Detect which cell encompasses the target text, then output its [x, y] center coordinate. 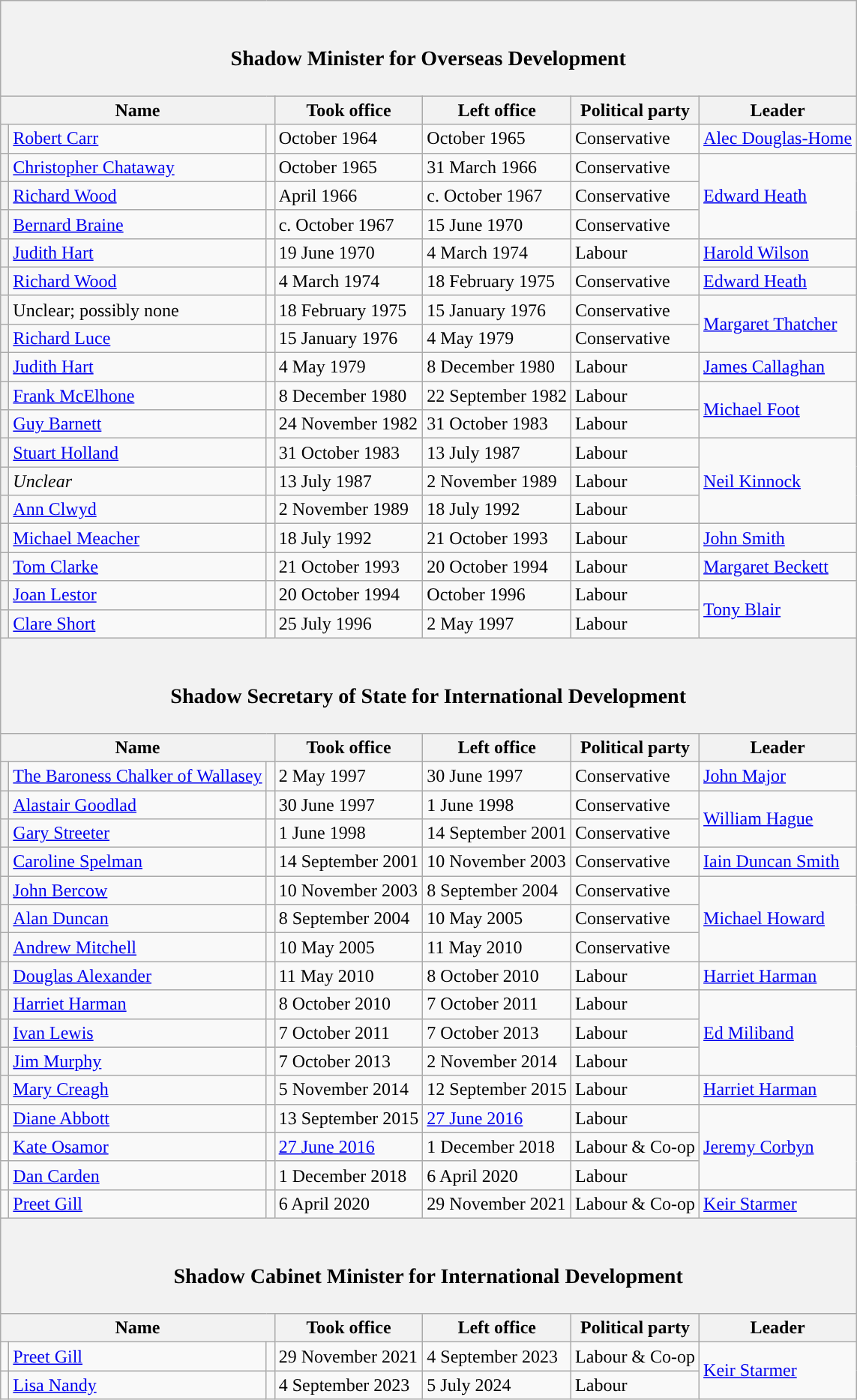
Richard Luce [138, 338]
Stuart Holland [138, 453]
Dan Carden [138, 1175]
Clare Short [138, 624]
John Smith [778, 538]
John Major [778, 776]
Michael Howard [778, 919]
Iain Duncan Smith [778, 862]
October 1996 [497, 595]
Alan Duncan [138, 919]
31 March 1966 [497, 167]
Shadow Minister for Overseas Development [429, 48]
William Hague [778, 818]
Mary Creagh [138, 1090]
13 September 2015 [349, 1118]
Lisa Nandy [138, 1385]
Michael Meacher [138, 538]
Kate Osamor [138, 1147]
The Baroness Chalker of Wallasey [138, 776]
Harold Wilson [778, 253]
Jim Murphy [138, 1061]
James Callaghan [778, 367]
19 June 1970 [349, 253]
Guy Barnett [138, 424]
24 November 1982 [349, 424]
Douglas Alexander [138, 976]
Margaret Thatcher [778, 324]
Alec Douglas-Home [778, 139]
12 September 2015 [497, 1090]
Gary Streeter [138, 833]
Bernard Braine [138, 224]
Ed Miliband [778, 1033]
April 1966 [349, 196]
Shadow Secretary of State for International Development [429, 685]
Caroline Spelman [138, 862]
Alastair Goodlad [138, 804]
25 July 1996 [349, 624]
2 November 2014 [497, 1061]
Christopher Chataway [138, 167]
15 June 1970 [497, 224]
22 September 1982 [497, 396]
Unclear; possibly none [138, 310]
Joan Lestor [138, 595]
Diane Abbott [138, 1118]
Jeremy Corbyn [778, 1147]
Tom Clarke [138, 567]
October 1964 [349, 139]
Michael Foot [778, 410]
5 November 2014 [349, 1090]
Ivan Lewis [138, 1033]
Robert Carr [138, 139]
Ann Clwyd [138, 510]
5 July 2024 [497, 1385]
Margaret Beckett [778, 567]
Neil Kinnock [778, 481]
Frank McElhone [138, 396]
John Bercow [138, 890]
Tony Blair [778, 609]
Shadow Cabinet Minister for International Development [429, 1265]
Andrew Mitchell [138, 947]
Unclear [138, 481]
